Locate the cell with the specified text and output its (x, y) center coordinate. 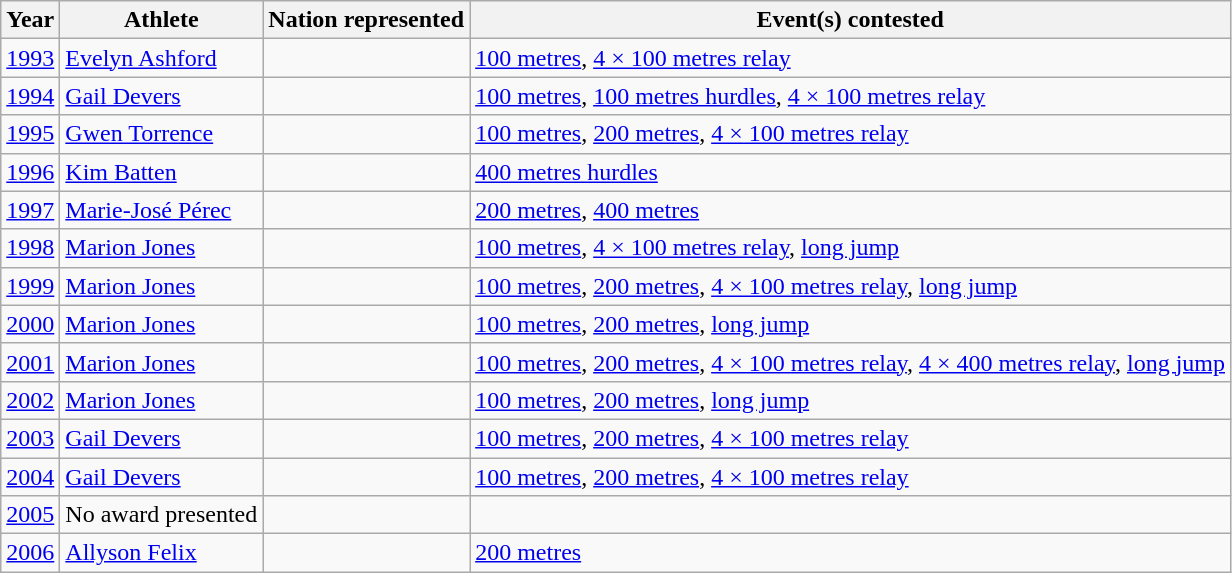
Event(s) contested (850, 20)
Gwen Torrence (162, 134)
1997 (30, 210)
1998 (30, 248)
1995 (30, 134)
1994 (30, 96)
Evelyn Ashford (162, 58)
1999 (30, 286)
2006 (30, 553)
100 metres, 200 metres, 4 × 100 metres relay, 4 × 400 metres relay, long jump (850, 362)
Marie-José Pérec (162, 210)
100 metres, 4 × 100 metres relay, long jump (850, 248)
1993 (30, 58)
Athlete (162, 20)
1996 (30, 172)
2002 (30, 400)
200 metres (850, 553)
Nation represented (366, 20)
Year (30, 20)
Allyson Felix (162, 553)
100 metres, 100 metres hurdles, 4 × 100 metres relay (850, 96)
Kim Batten (162, 172)
100 metres, 200 metres, 4 × 100 metres relay, long jump (850, 286)
2000 (30, 324)
2005 (30, 515)
2004 (30, 477)
100 metres, 4 × 100 metres relay (850, 58)
200 metres, 400 metres (850, 210)
2003 (30, 438)
2001 (30, 362)
No award presented (162, 515)
400 metres hurdles (850, 172)
